From the cell containing the given text, extract its center point as [X, Y] coordinate. 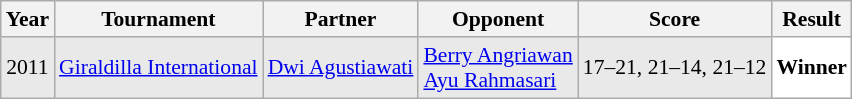
Partner [341, 19]
Result [812, 19]
17–21, 21–14, 21–12 [675, 68]
Dwi Agustiawati [341, 68]
2011 [28, 68]
Tournament [158, 19]
Opponent [498, 19]
Giraldilla International [158, 68]
Berry Angriawan Ayu Rahmasari [498, 68]
Year [28, 19]
Score [675, 19]
Winner [812, 68]
